From the cell containing the given text, extract its center point as [x, y] coordinate. 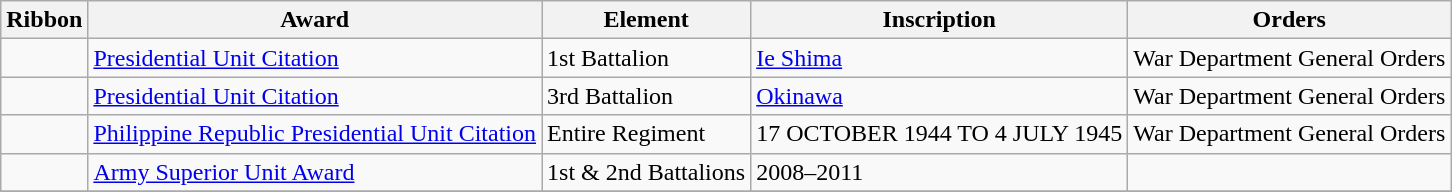
Ie Shima [940, 58]
Okinawa [940, 96]
Ribbon [44, 20]
Army Superior Unit Award [315, 172]
Award [315, 20]
Philippine Republic Presidential Unit Citation [315, 134]
1st Battalion [646, 58]
17 OCTOBER 1944 TO 4 JULY 1945 [940, 134]
Inscription [940, 20]
3rd Battalion [646, 96]
2008–2011 [940, 172]
1st & 2nd Battalions [646, 172]
Element [646, 20]
Orders [1290, 20]
Entire Regiment [646, 134]
